Return the [X, Y] coordinate for the center point of the cell that contains the specified text.  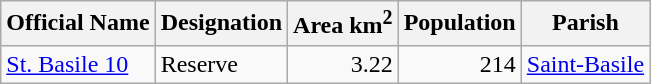
Reserve [221, 64]
Population [460, 24]
Saint-Basile [585, 64]
214 [460, 64]
Area km2 [344, 24]
Parish [585, 24]
Official Name [78, 24]
3.22 [344, 64]
Designation [221, 24]
St. Basile 10 [78, 64]
